Search for the cell housing the specified text and yield its (x, y) center coordinate. 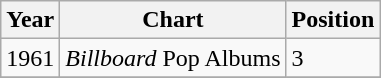
Billboard Pop Albums (173, 58)
Chart (173, 20)
Year (30, 20)
Position (333, 20)
1961 (30, 58)
3 (333, 58)
